Output the (X, Y) coordinate of the center of the cell containing the given text.  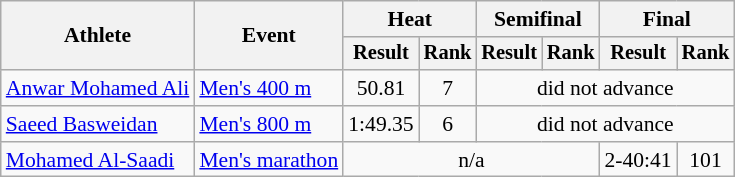
Saeed Basweidan (98, 124)
Heat (410, 19)
Event (268, 36)
6 (448, 124)
Semifinal (538, 19)
Men's 800 m (268, 124)
Athlete (98, 36)
1:49.35 (380, 124)
Anwar Mohamed Ali (98, 88)
50.81 (380, 88)
Men's 400 m (268, 88)
7 (448, 88)
Final (666, 19)
